Return (X, Y) of the center of cell containing provided text 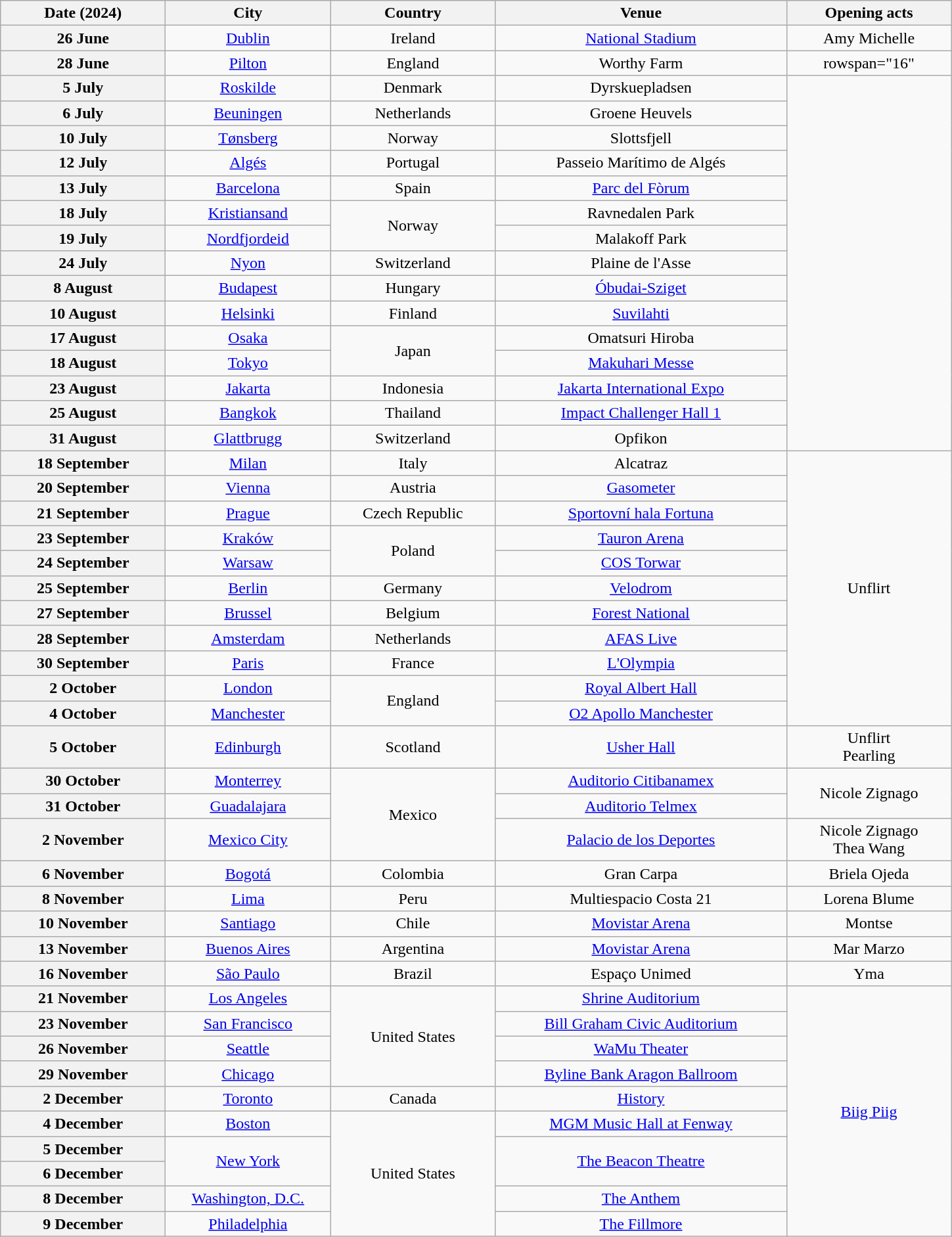
2 November (83, 840)
6 July (83, 113)
Montse (869, 924)
Espaço Unimed (641, 974)
28 June (83, 63)
Palacio de los Deportes (641, 840)
Byline Bank Aragon Ballroom (641, 1073)
Berlin (248, 588)
12 July (83, 163)
21 September (83, 513)
San Francisco (248, 1023)
Óbudai-Sziget (641, 288)
Czech Republic (413, 513)
Paris (248, 663)
Scotland (413, 748)
10 July (83, 138)
Dublin (248, 38)
Yma (869, 974)
Japan (413, 351)
WaMu Theater (641, 1048)
Nordfjordeid (248, 238)
Guadalajara (248, 806)
Worthy Farm (641, 63)
27 September (83, 613)
Impact Challenger Hall 1 (641, 413)
UnflirtPearling (869, 748)
9 December (83, 1224)
AFAS Live (641, 638)
London (248, 688)
Royal Albert Hall (641, 688)
26 November (83, 1048)
17 August (83, 338)
Brussel (248, 613)
Kraków (248, 538)
Canada (413, 1098)
The Beacon Theatre (641, 1161)
Germany (413, 588)
29 November (83, 1073)
25 August (83, 413)
20 September (83, 488)
Toronto (248, 1098)
History (641, 1098)
Portugal (413, 163)
Gran Carpa (641, 874)
Gasometer (641, 488)
2 October (83, 688)
Lorena Blume (869, 899)
National Stadium (641, 38)
The Anthem (641, 1199)
Unflirt (869, 589)
Thailand (413, 413)
6 December (83, 1174)
Budapest (248, 288)
Opfikon (641, 438)
Austria (413, 488)
Roskilde (248, 88)
26 June (83, 38)
Boston (248, 1123)
Velodrom (641, 588)
Usher Hall (641, 748)
Tokyo (248, 363)
Auditorio Telmex (641, 806)
2 December (83, 1098)
5 July (83, 88)
Biig Piig (869, 1112)
Warsaw (248, 563)
Jakarta International Expo (641, 388)
rowspan="16" (869, 63)
Jakarta (248, 388)
New York (248, 1161)
Glattbrugg (248, 438)
The Fillmore (641, 1224)
Italy (413, 463)
Colombia (413, 874)
Pilton (248, 63)
Nyon (248, 263)
Forest National (641, 613)
Nicole ZignagoThea Wang (869, 840)
Edinburgh (248, 748)
Chicago (248, 1073)
13 November (83, 949)
Algés (248, 163)
24 September (83, 563)
Tauron Arena (641, 538)
Dyrskuepladsen (641, 88)
16 November (83, 974)
Omatsuri Hiroba (641, 338)
Tønsberg (248, 138)
Chile (413, 924)
23 September (83, 538)
5 October (83, 748)
Bogotá (248, 874)
Osaka (248, 338)
Ireland (413, 38)
Finland (413, 313)
Philadelphia (248, 1224)
Mar Marzo (869, 949)
Multiespacio Costa 21 (641, 899)
Plaine de l'Asse (641, 263)
Washington, D.C. (248, 1199)
28 September (83, 638)
Alcatraz (641, 463)
Beuningen (248, 113)
30 October (83, 781)
10 November (83, 924)
Opening acts (869, 13)
Peru (413, 899)
18 August (83, 363)
Buenos Aires (248, 949)
Shrine Auditorium (641, 999)
Amy Michelle (869, 38)
5 December (83, 1149)
Sportovní hala Fortuna (641, 513)
Poland (413, 551)
21 November (83, 999)
4 December (83, 1123)
COS Torwar (641, 563)
Groene Heuvels (641, 113)
Briela Ojeda (869, 874)
Auditorio Citibanamex (641, 781)
18 July (83, 213)
Helsinki (248, 313)
Manchester (248, 713)
Lima (248, 899)
City (248, 13)
Seattle (248, 1048)
Suvilahti (641, 313)
Hungary (413, 288)
Makuhari Messe (641, 363)
10 August (83, 313)
Vienna (248, 488)
Denmark (413, 88)
Passeio Marítimo de Algés (641, 163)
4 October (83, 713)
31 October (83, 806)
O2 Apollo Manchester (641, 713)
23 November (83, 1023)
6 November (83, 874)
30 September (83, 663)
18 September (83, 463)
Indonesia (413, 388)
Mexico (413, 815)
Country (413, 13)
Santiago (248, 924)
13 July (83, 188)
Belgium (413, 613)
L'Olympia (641, 663)
Monterrey (248, 781)
25 September (83, 588)
23 August (83, 388)
Date (2024) (83, 13)
8 November (83, 899)
8 December (83, 1199)
24 July (83, 263)
Prague (248, 513)
Bangkok (248, 413)
8 August (83, 288)
31 August (83, 438)
France (413, 663)
Milan (248, 463)
Los Angeles (248, 999)
MGM Music Hall at Fenway (641, 1123)
Amsterdam (248, 638)
Venue (641, 13)
Bill Graham Civic Auditorium (641, 1023)
Argentina (413, 949)
Mexico City (248, 840)
Slottsfjell (641, 138)
19 July (83, 238)
Malakoff Park (641, 238)
Nicole Zignago (869, 794)
Parc del Fòrum (641, 188)
Barcelona (248, 188)
Spain (413, 188)
São Paulo (248, 974)
Brazil (413, 974)
Kristiansand (248, 213)
Ravnedalen Park (641, 213)
